Return [x, y] of the center of cell containing provided text 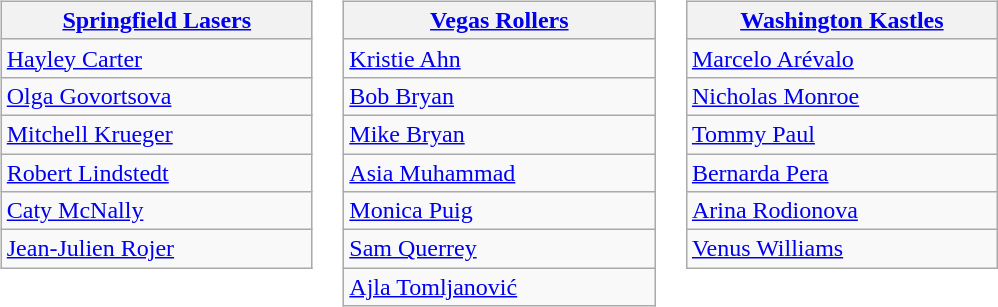
Venus Williams [842, 249]
Kristie Ahn [500, 58]
Bernarda Pera [842, 173]
Arina Rodionova [842, 211]
Sam Querrey [500, 249]
Hayley Carter [156, 58]
Mitchell Krueger [156, 134]
Olga Govortsova [156, 96]
Caty McNally [156, 211]
Robert Lindstedt [156, 173]
Asia Muhammad [500, 173]
Nicholas Monroe [842, 96]
Marcelo Arévalo [842, 58]
Washington Kastles [842, 20]
Vegas Rollers [500, 20]
Ajla Tomljanović [500, 287]
Springfield Lasers [156, 20]
Monica Puig [500, 211]
Bob Bryan [500, 96]
Mike Bryan [500, 134]
Tommy Paul [842, 134]
Jean-Julien Rojer [156, 249]
